Find where the given text appears and provide that cell's center as [X, Y] coordinate. 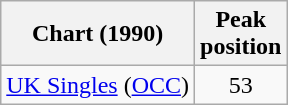
53 [241, 85]
UK Singles (OCC) [98, 85]
Chart (1990) [98, 34]
Peakposition [241, 34]
